Detect which cell encompasses the target text, then output its (X, Y) center coordinate. 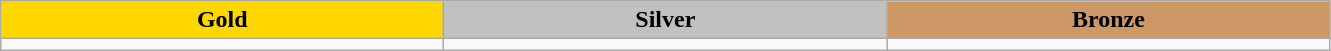
Silver (666, 20)
Bronze (1108, 20)
Gold (222, 20)
